Pinpoint the cell where the given text exists, returning its (X, Y) midpoint coordinate. 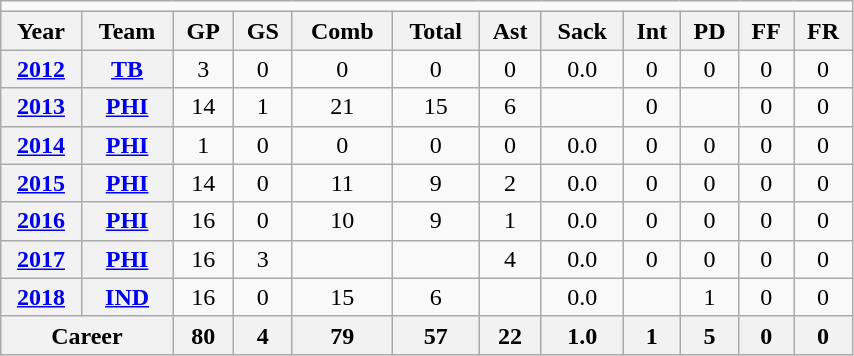
2014 (41, 145)
FF (766, 31)
Sack (582, 31)
Team (127, 31)
2 (510, 183)
Comb (342, 31)
1.0 (582, 335)
80 (203, 335)
79 (342, 335)
Int (652, 31)
Ast (510, 31)
GS (262, 31)
10 (342, 221)
PD (710, 31)
Total (435, 31)
2016 (41, 221)
22 (510, 335)
2012 (41, 69)
2013 (41, 107)
2018 (41, 297)
21 (342, 107)
57 (435, 335)
11 (342, 183)
TB (127, 69)
FR (824, 31)
2015 (41, 183)
Year (41, 31)
Career (87, 335)
IND (127, 297)
2017 (41, 259)
GP (203, 31)
5 (710, 335)
